Return [x, y] of the center of cell containing provided text 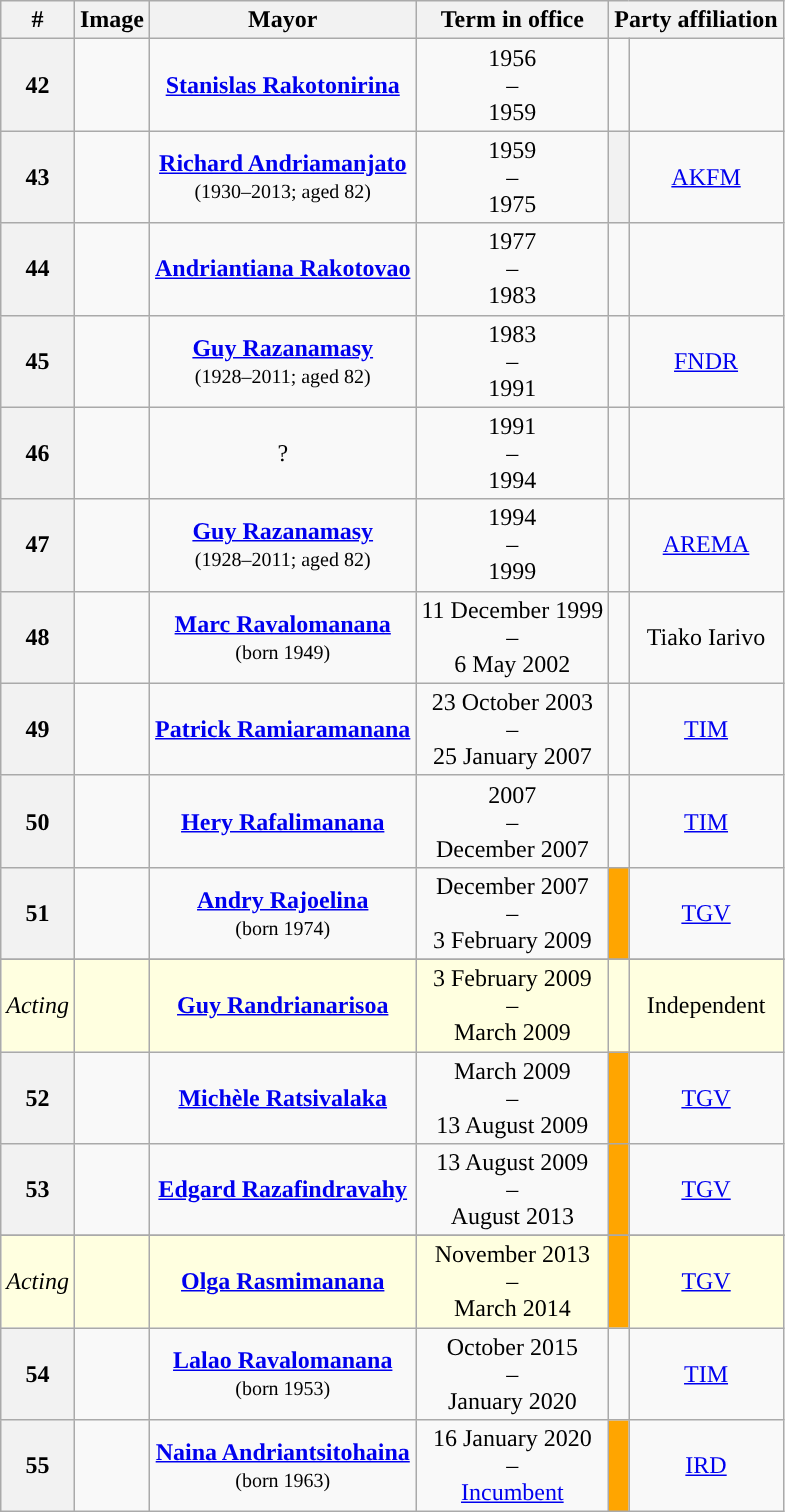
December 2007–3 February 2009 [512, 913]
2007–December 2007 [512, 821]
46 [38, 453]
Image [112, 20]
Olga Rasmimanana [283, 1282]
51 [38, 913]
AREMA [706, 545]
45 [38, 361]
53 [38, 1190]
Patrick Ramiaramanana [283, 729]
Michèle Ratsivalaka [283, 1098]
Term in office [512, 20]
52 [38, 1098]
Hery Rafalimanana [283, 821]
? [283, 453]
48 [38, 637]
Party affiliation [696, 20]
October 2015–January 2020 [512, 1374]
11 December 1999–6 May 2002 [512, 637]
1977–1983 [512, 269]
Stanislas Rakotonirina [283, 85]
50 [38, 821]
1956–1959 [512, 85]
Marc Ravalomanana(born 1949) [283, 637]
# [38, 20]
43 [38, 177]
IRD [706, 1466]
AKFM [706, 177]
13 August 2009–August 2013 [512, 1190]
Independent [706, 1005]
Guy Randrianarisoa [283, 1005]
44 [38, 269]
November 2013–March 2014 [512, 1282]
42 [38, 85]
Tiako Iarivo [706, 637]
Edgard Razafindravahy [283, 1190]
March 2009–13 August 2009 [512, 1098]
3 February 2009–March 2009 [512, 1005]
Andry Rajoelina(born 1974) [283, 913]
54 [38, 1374]
FNDR [706, 361]
1983–1991 [512, 361]
Andriantiana Rakotovao [283, 269]
23 October 2003–25 January 2007 [512, 729]
1991 –1994 [512, 453]
16 January 2020–Incumbent [512, 1466]
47 [38, 545]
Richard Andriamanjato(1930–2013; aged 82) [283, 177]
1959–1975 [512, 177]
1994–1999 [512, 545]
Mayor [283, 20]
Naina Andriantsitohaina(born 1963) [283, 1466]
55 [38, 1466]
Lalao Ravalomanana(born 1953) [283, 1374]
49 [38, 729]
